Return the (X, Y) coordinate for the center point of the cell that contains the specified text.  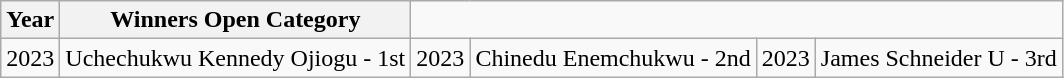
Year (30, 20)
James Schneider U - 3rd (938, 58)
Uchechukwu Kennedy Ojiogu - 1st (236, 58)
Chinedu Enemchukwu - 2nd (613, 58)
Winners Open Category (236, 20)
